Pinpoint the cell where the given text exists, returning its (x, y) midpoint coordinate. 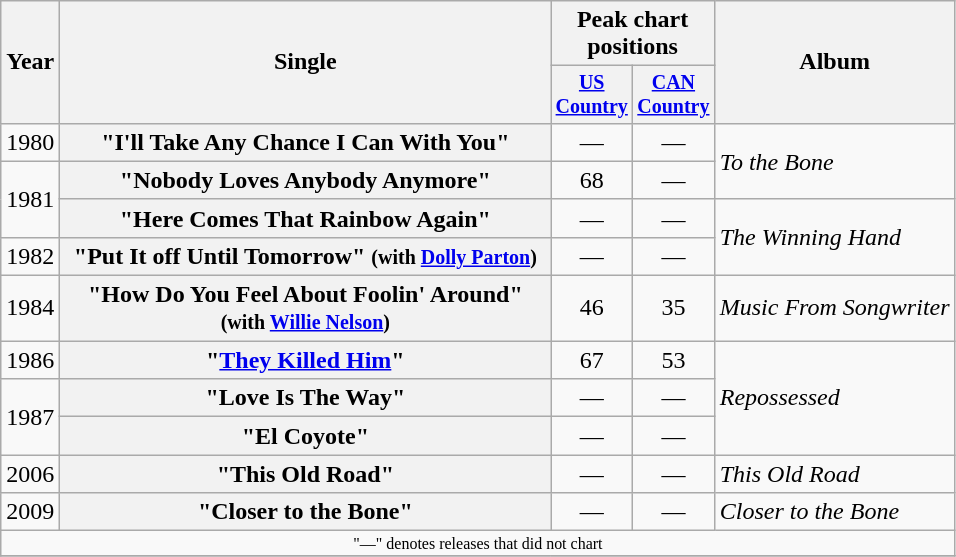
To the Bone (834, 161)
Music From Songwriter (834, 308)
67 (592, 360)
2009 (30, 512)
"Love Is The Way" (306, 398)
"This Old Road" (306, 474)
1980 (30, 142)
CAN Country (674, 94)
1981 (30, 199)
1982 (30, 256)
1984 (30, 308)
"I'll Take Any Chance I Can With You" (306, 142)
68 (592, 180)
46 (592, 308)
"How Do You Feel About Foolin' Around"(with Willie Nelson) (306, 308)
Peak chartpositions (632, 34)
53 (674, 360)
US Country (592, 94)
"El Coyote" (306, 436)
35 (674, 308)
"Closer to the Bone" (306, 512)
"Put It off Until Tomorrow" (with Dolly Parton) (306, 256)
Closer to the Bone (834, 512)
Album (834, 62)
Single (306, 62)
"They Killed Him" (306, 360)
"Nobody Loves Anybody Anymore" (306, 180)
The Winning Hand (834, 237)
"—" denotes releases that did not chart (478, 543)
1986 (30, 360)
This Old Road (834, 474)
"Here Comes That Rainbow Again" (306, 218)
Year (30, 62)
1987 (30, 417)
Repossessed (834, 398)
2006 (30, 474)
